Scan for the cell matching the given text and deliver its (X, Y) coordinate at center. 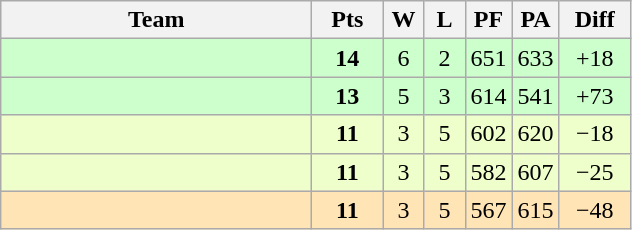
14 (348, 58)
−48 (594, 210)
Pts (348, 20)
Diff (594, 20)
607 (536, 172)
PF (488, 20)
+73 (594, 96)
651 (488, 58)
−18 (594, 134)
602 (488, 134)
6 (404, 58)
PA (536, 20)
620 (536, 134)
615 (536, 210)
582 (488, 172)
633 (536, 58)
614 (488, 96)
W (404, 20)
13 (348, 96)
L (444, 20)
2 (444, 58)
−25 (594, 172)
+18 (594, 58)
567 (488, 210)
541 (536, 96)
Team (156, 20)
